Find where the given text appears and provide that cell's center as (X, Y) coordinate. 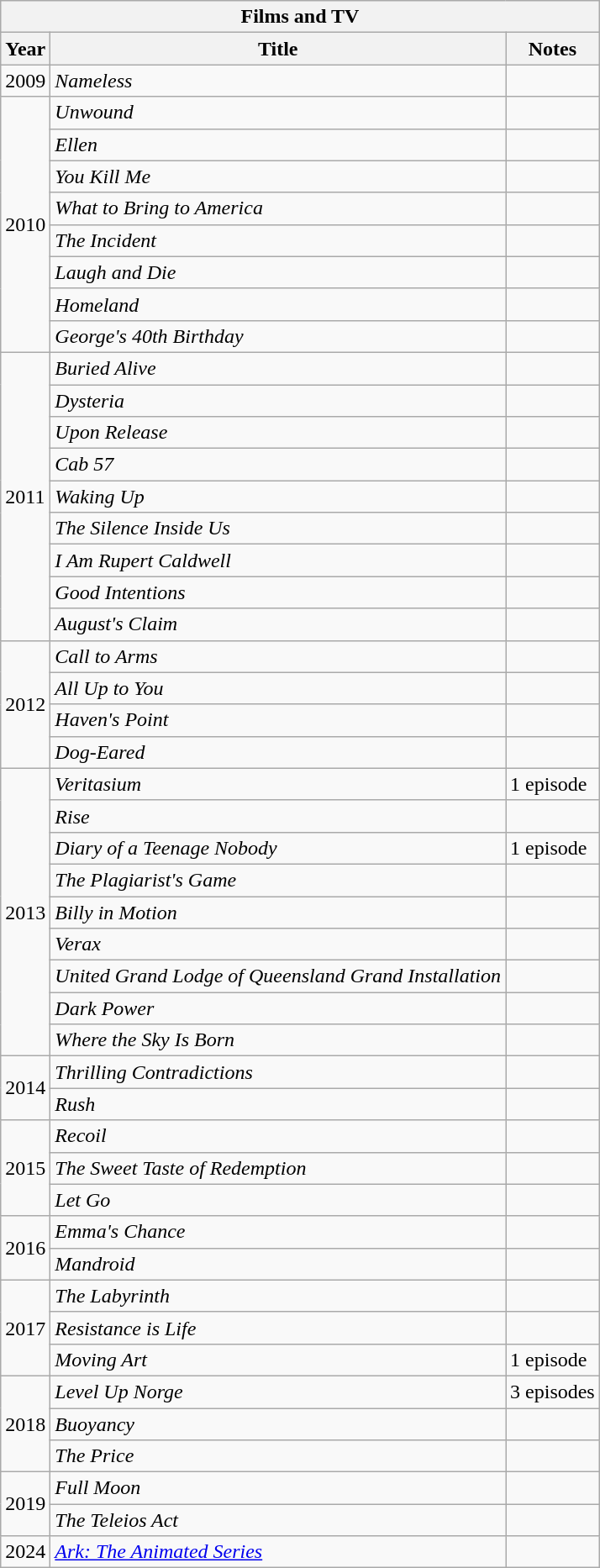
2024 (25, 1552)
Diary of a Teenage Nobody (278, 848)
George's 40th Birthday (278, 336)
Buried Alive (278, 368)
2014 (25, 1088)
2010 (25, 224)
Level Up Norge (278, 1392)
The Sweet Taste of Redemption (278, 1168)
Where the Sky Is Born (278, 1040)
The Price (278, 1456)
Ark: The Animated Series (278, 1552)
Emma's Chance (278, 1232)
Unwound (278, 113)
The Silence Inside Us (278, 529)
The Labyrinth (278, 1296)
All Up to You (278, 688)
Call to Arms (278, 656)
Buoyancy (278, 1424)
Verax (278, 944)
Cab 57 (278, 465)
Title (278, 49)
Homeland (278, 304)
2013 (25, 913)
Thrilling Contradictions (278, 1072)
The Teleios Act (278, 1520)
Films and TV (300, 17)
Let Go (278, 1200)
Full Moon (278, 1488)
2017 (25, 1328)
Dysteria (278, 401)
2009 (25, 81)
Year (25, 49)
Waking Up (278, 497)
The Incident (278, 240)
Veritasium (278, 784)
Dog-Eared (278, 752)
2015 (25, 1168)
Nameless (278, 81)
Resistance is Life (278, 1328)
Mandroid (278, 1264)
Good Intentions (278, 592)
2018 (25, 1423)
3 episodes (553, 1392)
Rush (278, 1104)
You Kill Me (278, 176)
Notes (553, 49)
Upon Release (278, 433)
Recoil (278, 1136)
Ellen (278, 145)
I Am Rupert Caldwell (278, 560)
2012 (25, 704)
Rise (278, 816)
Moving Art (278, 1360)
Haven's Point (278, 720)
Dark Power (278, 1008)
The Plagiarist's Game (278, 880)
Laugh and Die (278, 272)
2016 (25, 1248)
United Grand Lodge of Queensland Grand Installation (278, 976)
Billy in Motion (278, 912)
2011 (25, 496)
August's Claim (278, 624)
What to Bring to America (278, 208)
2019 (25, 1504)
